Detect which cell encompasses the target text, then output its [X, Y] center coordinate. 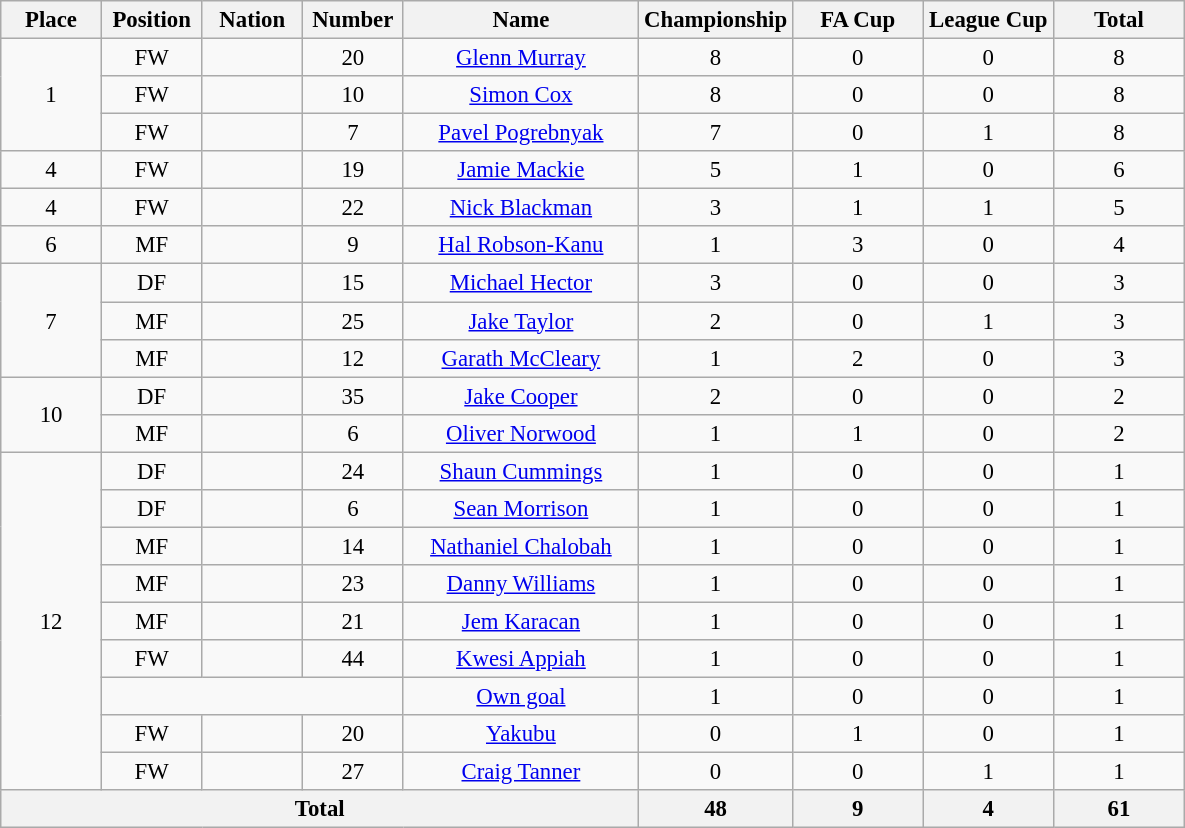
Jake Taylor [521, 321]
Craig Tanner [521, 772]
Kwesi Appiah [521, 659]
Pavel Pogrebnyak [521, 133]
Nation [252, 20]
Garath McCleary [521, 358]
19 [354, 170]
Name [521, 20]
Nick Blackman [521, 208]
24 [354, 471]
61 [1120, 809]
Yakubu [521, 734]
Hal Robson-Kanu [521, 245]
Number [354, 20]
League Cup [988, 20]
44 [354, 659]
22 [354, 208]
Position [152, 20]
Sean Morrison [521, 509]
Shaun Cummings [521, 471]
14 [354, 546]
Own goal [521, 697]
Michael Hector [521, 283]
25 [354, 321]
FA Cup [858, 20]
Jake Cooper [521, 396]
Championship [716, 20]
35 [354, 396]
Simon Cox [521, 95]
48 [716, 809]
21 [354, 621]
Danny Williams [521, 584]
Oliver Norwood [521, 433]
15 [354, 283]
Nathaniel Chalobah [521, 546]
27 [354, 772]
Place [52, 20]
Jamie Mackie [521, 170]
Glenn Murray [521, 58]
23 [354, 584]
Jem Karacan [521, 621]
